Find where the given text appears and provide that cell's center as (x, y) coordinate. 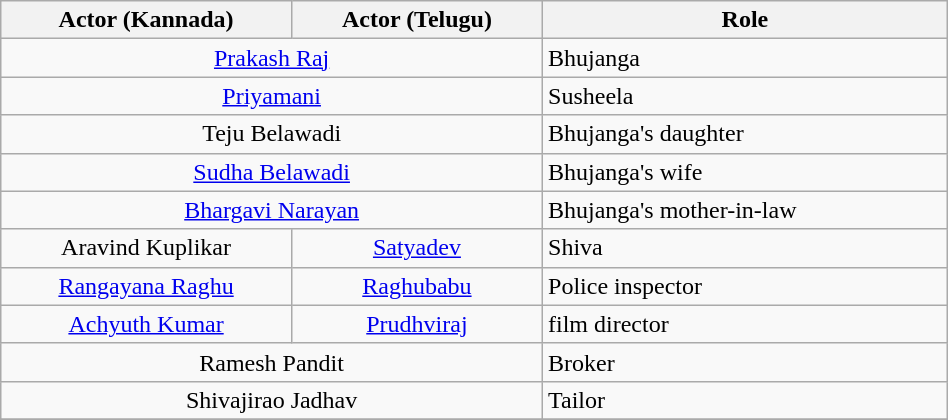
Sudha Belawadi (272, 172)
Tailor (746, 400)
Bhujanga's mother-in-law (746, 210)
Ramesh Pandit (272, 362)
Bhujanga's daughter (746, 134)
Teju Belawadi (272, 134)
Susheela (746, 96)
Bhujanga's wife (746, 172)
Rangayana Raghu (146, 286)
film director (746, 324)
Role (746, 20)
Satyadev (416, 248)
Actor (Kannada) (146, 20)
Shivajirao Jadhav (272, 400)
Achyuth Kumar (146, 324)
Prudhviraj (416, 324)
Police inspector (746, 286)
Shiva (746, 248)
Priyamani (272, 96)
Broker (746, 362)
Aravind Kuplikar (146, 248)
Actor (Telugu) (416, 20)
Bhujanga (746, 58)
Raghubabu (416, 286)
Bhargavi Narayan (272, 210)
Prakash Raj (272, 58)
